Capture the cell that displays the provided text and extract its [X, Y] central coordinate. 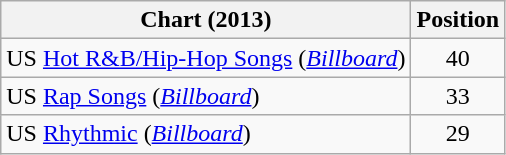
Chart (2013) [206, 20]
US Rap Songs (Billboard) [206, 96]
29 [458, 134]
US Rhythmic (Billboard) [206, 134]
33 [458, 96]
Position [458, 20]
40 [458, 58]
US Hot R&B/Hip-Hop Songs (Billboard) [206, 58]
